Return (x, y) of the center of cell containing provided text 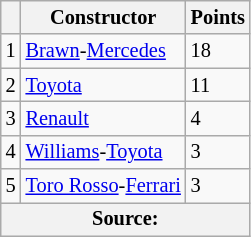
2 (11, 85)
Toyota (104, 85)
5 (11, 186)
Renault (104, 118)
Brawn-Mercedes (104, 51)
Points (218, 17)
Toro Rosso-Ferrari (104, 186)
Constructor (104, 17)
1 (11, 51)
11 (218, 85)
Williams-Toyota (104, 152)
18 (218, 51)
Source: (126, 219)
